Return (X, Y) of the center of cell containing provided text 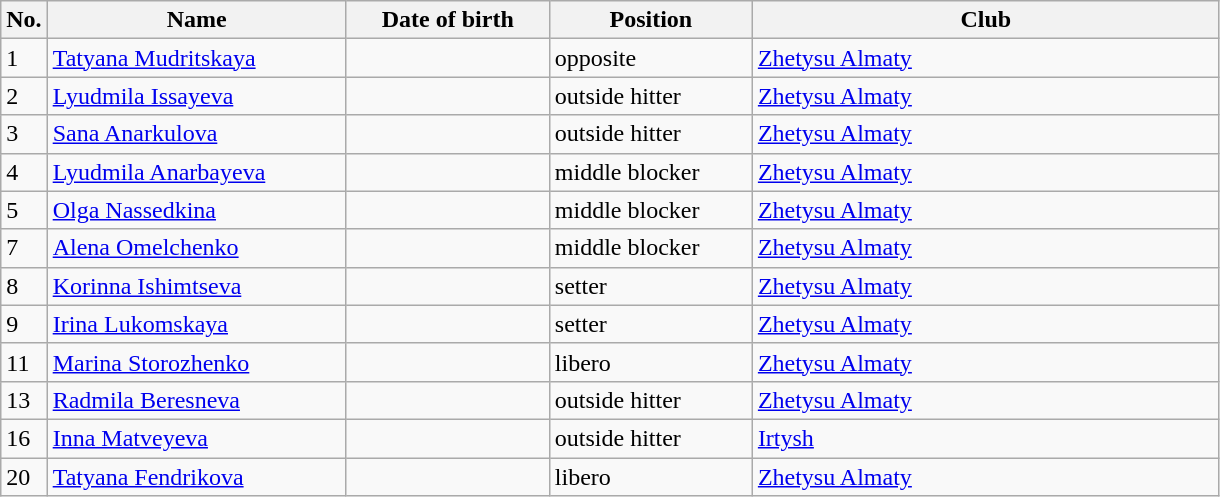
Korinna Ishimtseva (196, 286)
Irina Lukomskaya (196, 324)
Marina Storozhenko (196, 362)
Alena Omelchenko (196, 248)
11 (24, 362)
5 (24, 210)
Olga Nassedkina (196, 210)
Tatyana Fendrikova (196, 477)
13 (24, 400)
Date of birth (448, 20)
7 (24, 248)
opposite (650, 58)
2 (24, 96)
Radmila Beresneva (196, 400)
Lyudmila Anarbayeva (196, 172)
Tatyana Mudritskaya (196, 58)
Inna Matveyeva (196, 438)
Irtysh (986, 438)
Sana Anarkulova (196, 134)
20 (24, 477)
16 (24, 438)
3 (24, 134)
8 (24, 286)
4 (24, 172)
9 (24, 324)
Position (650, 20)
Lyudmila Issayeva (196, 96)
No. (24, 20)
Name (196, 20)
1 (24, 58)
Club (986, 20)
